Capture the cell that displays the provided text and extract its [x, y] central coordinate. 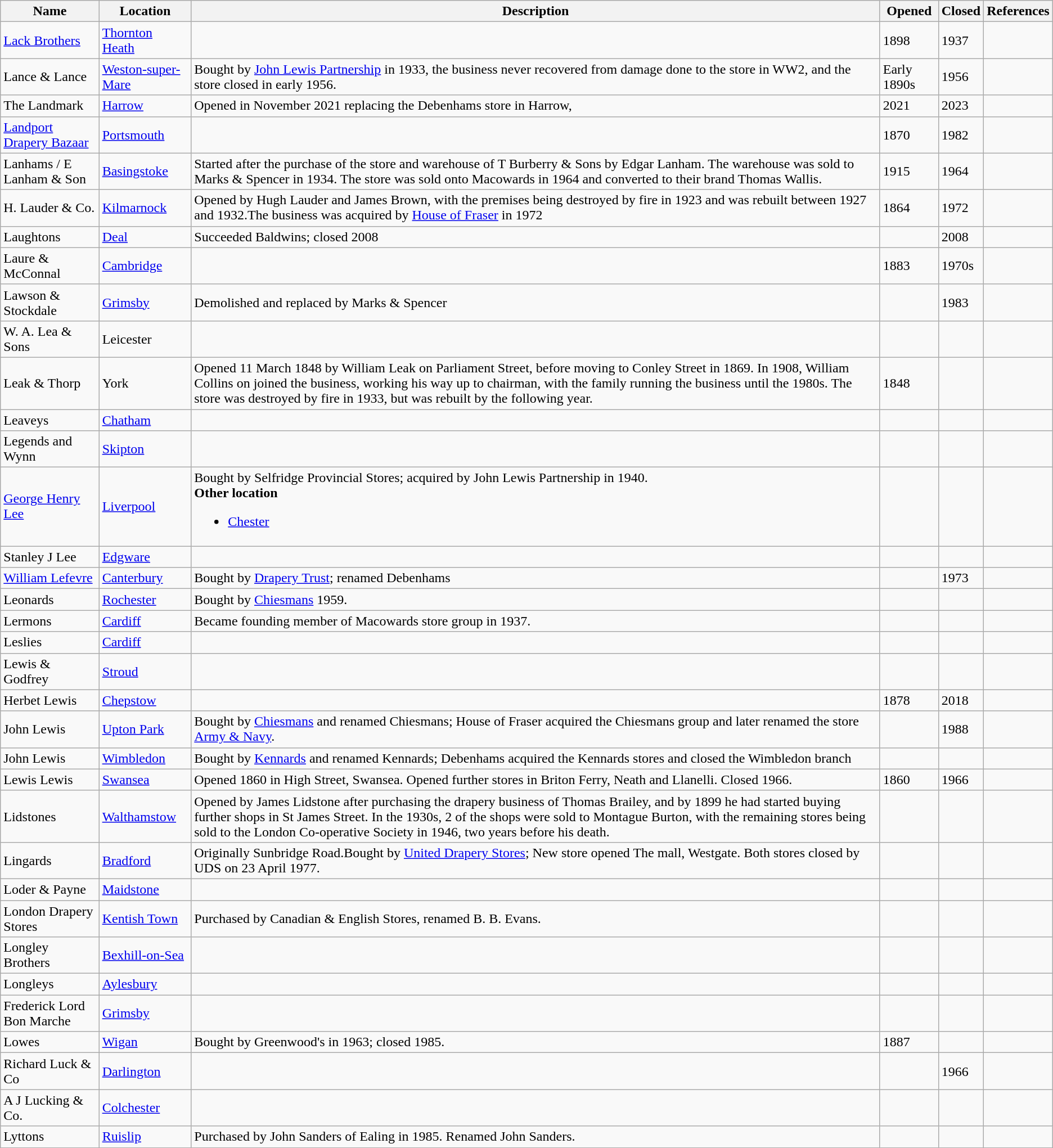
Bradford [145, 861]
1988 [961, 729]
Richard Luck & Co [49, 1071]
Opened [909, 11]
George Henry Lee [49, 507]
Longleys [49, 984]
Frederick Lord Bon Marche [49, 1014]
Bought by Drapery Trust; renamed Debenhams [535, 578]
Lewis & Godfrey [49, 672]
Swansea [145, 780]
Darlington [145, 1071]
Kilmarnock [145, 208]
1870 [909, 135]
Landport Drapery Bazaar [49, 135]
W. A. Lea & Sons [49, 339]
Lingards [49, 861]
1972 [961, 208]
Cambridge [145, 265]
Leslies [49, 642]
1864 [909, 208]
Rochester [145, 600]
Longley Brothers [49, 955]
Wimbledon [145, 758]
Stroud [145, 672]
Lance & Lance [49, 76]
1915 [909, 171]
Wigan [145, 1042]
Chatham [145, 420]
References [1018, 11]
Description [535, 11]
Colchester [145, 1108]
Purchased by Canadian & English Stores, renamed B. B. Evans. [535, 918]
1982 [961, 135]
Lack Brothers [49, 40]
William Lefevre [49, 578]
Bought by John Lewis Partnership in 1933, the business never recovered from damage done to the store in WW2, and the store closed in early 1956. [535, 76]
1898 [909, 40]
Succeeded Baldwins; closed 2008 [535, 237]
Liverpool [145, 507]
Ruislip [145, 1137]
Upton Park [145, 729]
Stanley J Lee [49, 557]
Name [49, 11]
Lidstones [49, 816]
Purchased by John Sanders of Ealing in 1985. Renamed John Sanders. [535, 1137]
Originally Sunbridge Road.Bought by United Drapery Stores; New store opened The mall, Westgate. Both stores closed by UDS on 23 April 1977. [535, 861]
Bought by Greenwood's in 1963; closed 1985. [535, 1042]
Leak & Thorp [49, 383]
2023 [961, 106]
Thornton Heath [145, 40]
Herbet Lewis [49, 700]
Deal [145, 237]
Lanhams / E Lanham & Son [49, 171]
A J Lucking & Co. [49, 1108]
Leonards [49, 600]
Laughtons [49, 237]
Early 1890s [909, 76]
1878 [909, 700]
Maidstone [145, 889]
Bought by Chiesmans 1959. [535, 600]
1973 [961, 578]
1956 [961, 76]
Harrow [145, 106]
Skipton [145, 449]
1848 [909, 383]
Bought by Chiesmans and renamed Chiesmans; House of Fraser acquired the Chiesmans group and later renamed the store Army & Navy. [535, 729]
Canterbury [145, 578]
Lyttons [49, 1137]
Lawson & Stockdale [49, 303]
Lowes [49, 1042]
1883 [909, 265]
Edgware [145, 557]
Kentish Town [145, 918]
1983 [961, 303]
Chepstow [145, 700]
Location [145, 11]
Bought by Kennards and renamed Kennards; Debenhams acquired the Kennards stores and closed the Wimbledon branch [535, 758]
1964 [961, 171]
1860 [909, 780]
Legends and Wynn [49, 449]
Bought by Selfridge Provincial Stores; acquired by John Lewis Partnership in 1940.Other locationChester [535, 507]
The Landmark [49, 106]
Aylesbury [145, 984]
Leaveys [49, 420]
Portsmouth [145, 135]
Weston-super-Mare [145, 76]
2021 [909, 106]
Closed [961, 11]
Demolished and replaced by Marks & Spencer [535, 303]
Walthamstow [145, 816]
Opened in November 2021 replacing the Debenhams store in Harrow, [535, 106]
Loder & Payne [49, 889]
2018 [961, 700]
2008 [961, 237]
Became founding member of Macowards store group in 1937. [535, 621]
1970s [961, 265]
Laure & McConnal [49, 265]
Bexhill-on-Sea [145, 955]
1937 [961, 40]
Lewis Lewis [49, 780]
York [145, 383]
Basingstoke [145, 171]
London Drapery Stores [49, 918]
Leicester [145, 339]
Lermons [49, 621]
H. Lauder & Co. [49, 208]
Opened 1860 in High Street, Swansea. Opened further stores in Briton Ferry, Neath and Llanelli. Closed 1966. [535, 780]
1887 [909, 1042]
